Provide the (x, y) coordinate of the cell's center where the given text is located.  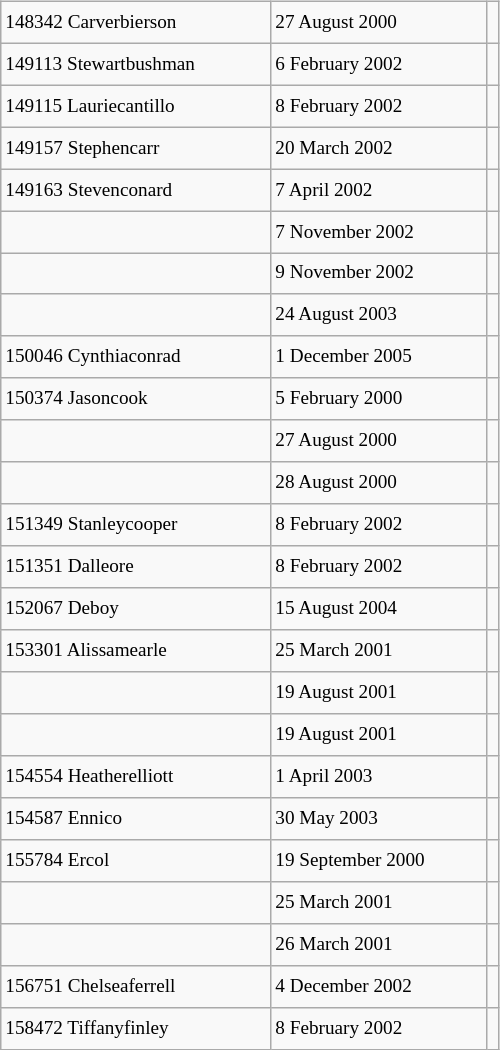
7 November 2002 (378, 232)
154587 Ennico (136, 819)
26 March 2001 (378, 944)
158472 Tiffanyfinley (136, 1028)
153301 Alissamearle (136, 651)
149115 Lauriecantillo (136, 106)
151351 Dalleore (136, 567)
148342 Carverbierson (136, 22)
9 November 2002 (378, 274)
24 August 2003 (378, 315)
30 May 2003 (378, 819)
4 December 2002 (378, 986)
1 December 2005 (378, 357)
19 September 2000 (378, 861)
5 February 2000 (378, 399)
152067 Deboy (136, 609)
151349 Stanleycooper (136, 525)
1 April 2003 (378, 777)
149157 Stephencarr (136, 148)
7 April 2002 (378, 190)
28 August 2000 (378, 483)
150374 Jasoncook (136, 399)
149113 Stewartbushman (136, 64)
6 February 2002 (378, 64)
149163 Stevenconard (136, 190)
150046 Cynthiaconrad (136, 357)
15 August 2004 (378, 609)
155784 Ercol (136, 861)
154554 Heatherelliott (136, 777)
156751 Chelseaferrell (136, 986)
20 March 2002 (378, 148)
